Identify which cell holds the provided text, then report its (X, Y) central coordinate. 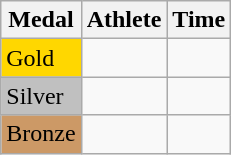
Silver (41, 96)
Medal (41, 20)
Gold (41, 58)
Bronze (41, 134)
Time (199, 20)
Athlete (124, 20)
